Pinpoint the cell where the given text exists, returning its [X, Y] midpoint coordinate. 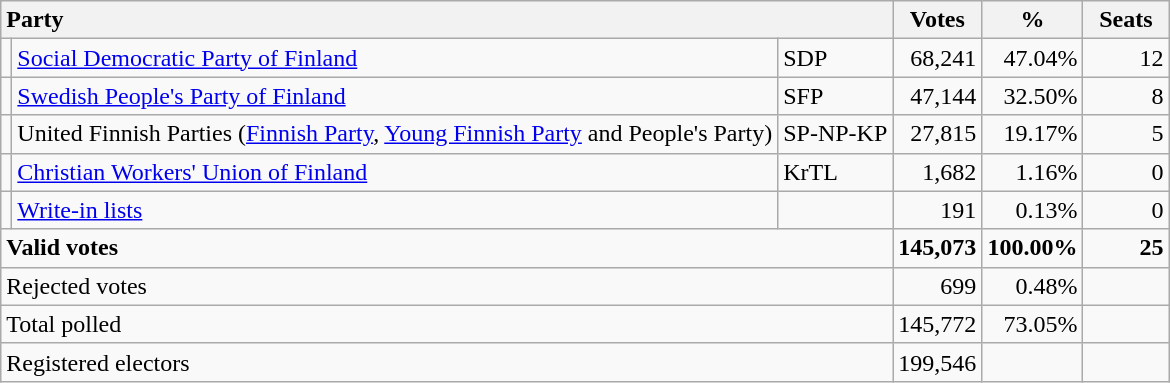
699 [938, 286]
8 [1126, 96]
0.13% [1032, 210]
United Finnish Parties (Finnish Party, Young Finnish Party and People's Party) [395, 134]
199,546 [938, 362]
Votes [938, 20]
191 [938, 210]
Total polled [447, 324]
145,772 [938, 324]
145,073 [938, 248]
25 [1126, 248]
32.50% [1032, 96]
Swedish People's Party of Finland [395, 96]
1,682 [938, 172]
27,815 [938, 134]
47,144 [938, 96]
19.17% [1032, 134]
12 [1126, 58]
SFP [836, 96]
Registered electors [447, 362]
KrTL [836, 172]
68,241 [938, 58]
Seats [1126, 20]
Social Democratic Party of Finland [395, 58]
SDP [836, 58]
Rejected votes [447, 286]
1.16% [1032, 172]
100.00% [1032, 248]
Party [447, 20]
Write-in lists [395, 210]
73.05% [1032, 324]
5 [1126, 134]
Valid votes [447, 248]
% [1032, 20]
SP-NP-KP [836, 134]
47.04% [1032, 58]
Christian Workers' Union of Finland [395, 172]
0.48% [1032, 286]
